For the text-containing cell, return its midpoint in (x, y) coordinate format. 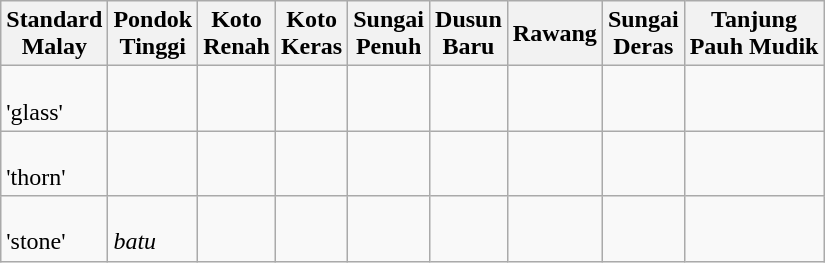
DusunBaru (469, 34)
'glass' (54, 98)
StandardMalay (54, 34)
KotoRenah (237, 34)
PondokTinggi (153, 34)
SungaiDeras (643, 34)
'stone' (54, 228)
KotoKeras (311, 34)
SungaiPenuh (389, 34)
batu (153, 228)
'thorn' (54, 164)
TanjungPauh Mudik (754, 34)
Rawang (554, 34)
